From the cell containing the given text, extract its center point as (x, y) coordinate. 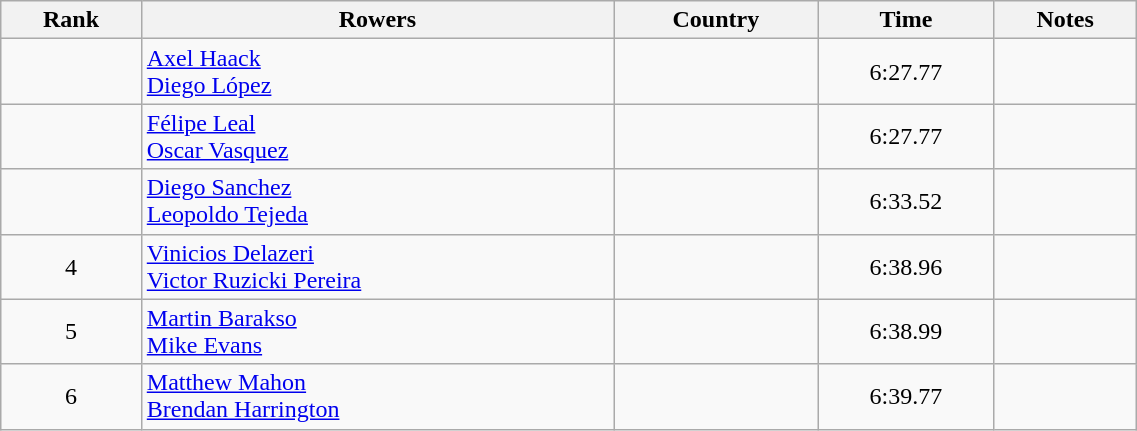
Notes (1066, 20)
5 (72, 332)
6:38.99 (906, 332)
Axel HaackDiego López (377, 72)
Félipe LealOscar Vasquez (377, 136)
6 (72, 396)
Rank (72, 20)
4 (72, 266)
Diego SanchezLeopoldo Tejeda (377, 202)
6:39.77 (906, 396)
Time (906, 20)
Country (716, 20)
Rowers (377, 20)
6:38.96 (906, 266)
Vinicios DelazeriVictor Ruzicki Pereira (377, 266)
Martin BaraksoMike Evans (377, 332)
6:33.52 (906, 202)
Matthew MahonBrendan Harrington (377, 396)
